For the text-containing cell, return its midpoint in (X, Y) coordinate format. 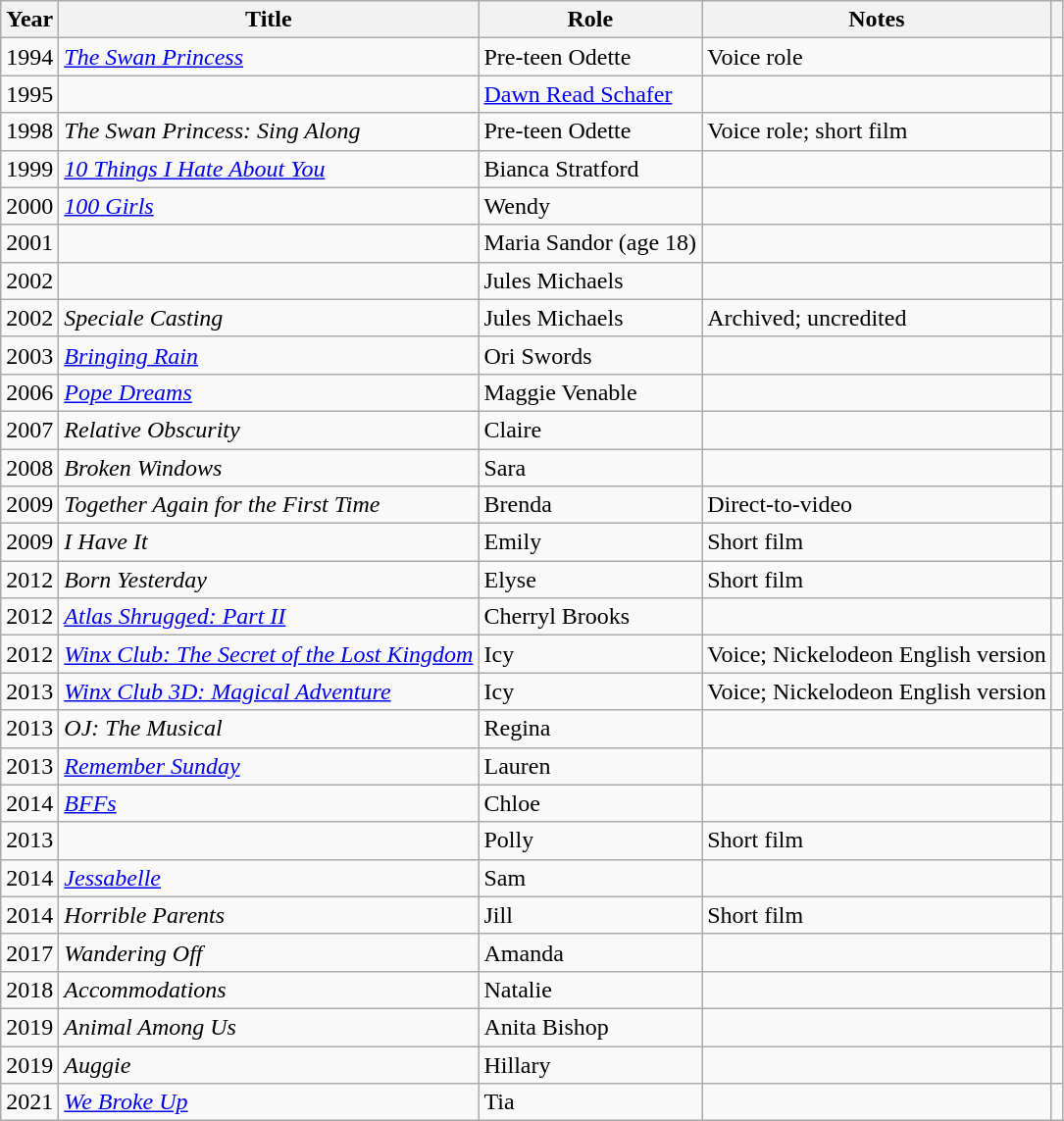
Hillary (590, 1064)
Atlas Shrugged: Part II (269, 617)
Pope Dreams (269, 392)
Speciale Casting (269, 318)
Lauren (590, 766)
Born Yesterday (269, 580)
Direct-to-video (877, 505)
Remember Sunday (269, 766)
Jessabelle (269, 878)
Voice role; short film (877, 131)
Auggie (269, 1064)
Maria Sandor (age 18) (590, 243)
Title (269, 20)
2001 (29, 243)
1995 (29, 94)
Role (590, 20)
Brenda (590, 505)
10 Things I Hate About You (269, 169)
Claire (590, 430)
2000 (29, 206)
We Broke Up (269, 1102)
2003 (29, 355)
Tia (590, 1102)
Relative Obscurity (269, 430)
Elyse (590, 580)
Winx Club: The Secret of the Lost Kingdom (269, 654)
2021 (29, 1102)
Chloe (590, 803)
Amanda (590, 952)
1999 (29, 169)
Anita Bishop (590, 1027)
Year (29, 20)
The Swan Princess: Sing Along (269, 131)
2007 (29, 430)
Notes (877, 20)
Emily (590, 542)
Jill (590, 915)
Dawn Read Schafer (590, 94)
Broken Windows (269, 468)
The Swan Princess (269, 57)
1994 (29, 57)
Animal Among Us (269, 1027)
Wandering Off (269, 952)
Winx Club 3D: Magical Adventure (269, 691)
Voice role (877, 57)
Horrible Parents (269, 915)
1998 (29, 131)
Accommodations (269, 990)
2017 (29, 952)
Bringing Rain (269, 355)
2008 (29, 468)
2018 (29, 990)
Together Again for the First Time (269, 505)
Archived; uncredited (877, 318)
Sara (590, 468)
100 Girls (269, 206)
Bianca Stratford (590, 169)
Sam (590, 878)
I Have It (269, 542)
BFFs (269, 803)
Polly (590, 841)
Maggie Venable (590, 392)
Natalie (590, 990)
Regina (590, 729)
2006 (29, 392)
OJ: The Musical (269, 729)
Wendy (590, 206)
Ori Swords (590, 355)
Cherryl Brooks (590, 617)
